Scan for the cell matching the given text and deliver its [x, y] coordinate at center. 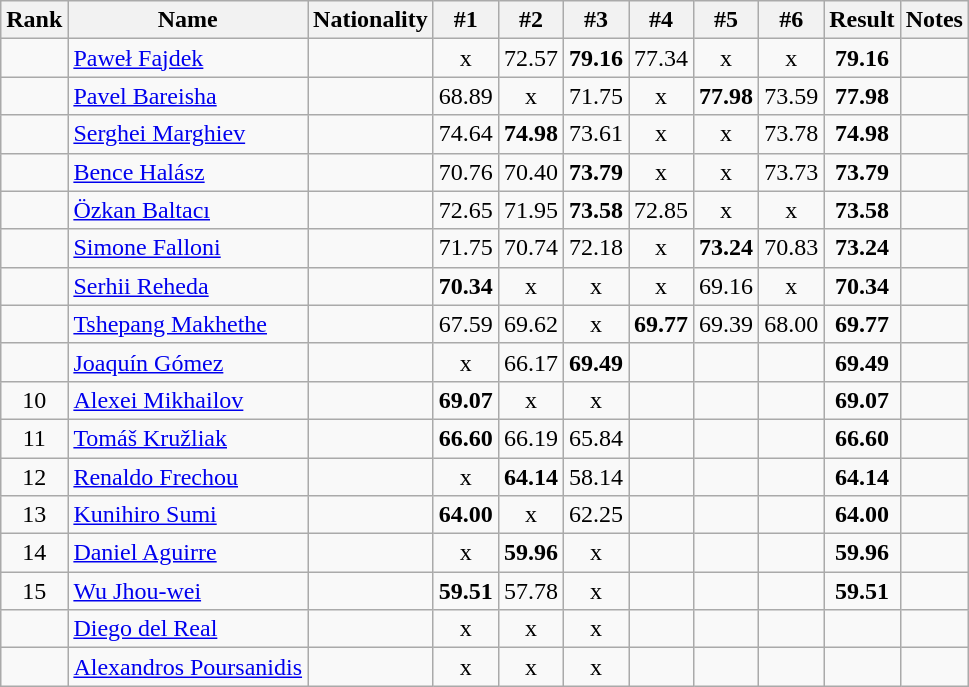
66.19 [530, 438]
Notes [934, 20]
70.83 [792, 248]
65.84 [596, 438]
Özkan Baltacı [188, 210]
#4 [660, 20]
12 [34, 477]
72.85 [660, 210]
Renaldo Frechou [188, 477]
Rank [34, 20]
#2 [530, 20]
Simone Falloni [188, 248]
69.16 [726, 286]
Daniel Aguirre [188, 553]
Kunihiro Sumi [188, 515]
73.73 [792, 172]
73.59 [792, 96]
Tomáš Kružliak [188, 438]
14 [34, 553]
#5 [726, 20]
Nationality [371, 20]
Serhii Reheda [188, 286]
68.89 [466, 96]
11 [34, 438]
Result [862, 20]
66.17 [530, 362]
74.64 [466, 134]
Alexei Mikhailov [188, 400]
Pavel Bareisha [188, 96]
13 [34, 515]
70.40 [530, 172]
57.78 [530, 591]
Paweł Fajdek [188, 58]
71.95 [530, 210]
Joaquín Gómez [188, 362]
10 [34, 400]
67.59 [466, 324]
68.00 [792, 324]
72.65 [466, 210]
73.61 [596, 134]
73.78 [792, 134]
69.62 [530, 324]
Tshepang Makhethe [188, 324]
72.57 [530, 58]
#3 [596, 20]
70.74 [530, 248]
#6 [792, 20]
72.18 [596, 248]
#1 [466, 20]
15 [34, 591]
Alexandros Poursanidis [188, 667]
69.39 [726, 324]
62.25 [596, 515]
77.34 [660, 58]
58.14 [596, 477]
Diego del Real [188, 629]
Wu Jhou-wei [188, 591]
Serghei Marghiev [188, 134]
70.76 [466, 172]
Bence Halász [188, 172]
Name [188, 20]
